From the cell containing the given text, extract its center point as [x, y] coordinate. 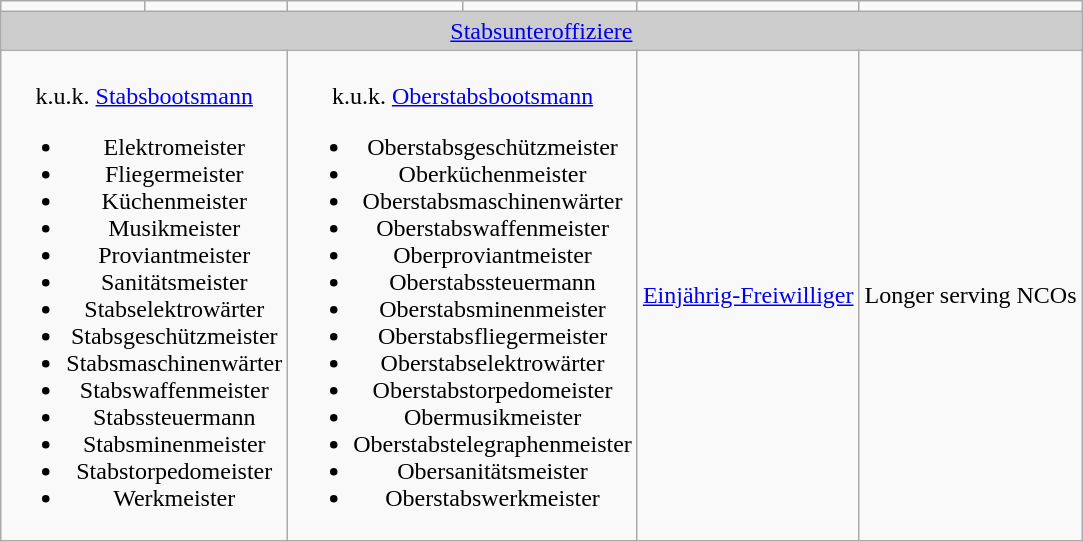
Stabsunteroffiziere [542, 31]
Einjährig-Freiwilliger [748, 296]
Longer serving NCOs [970, 296]
